From the cell containing the given text, extract its center point as [x, y] coordinate. 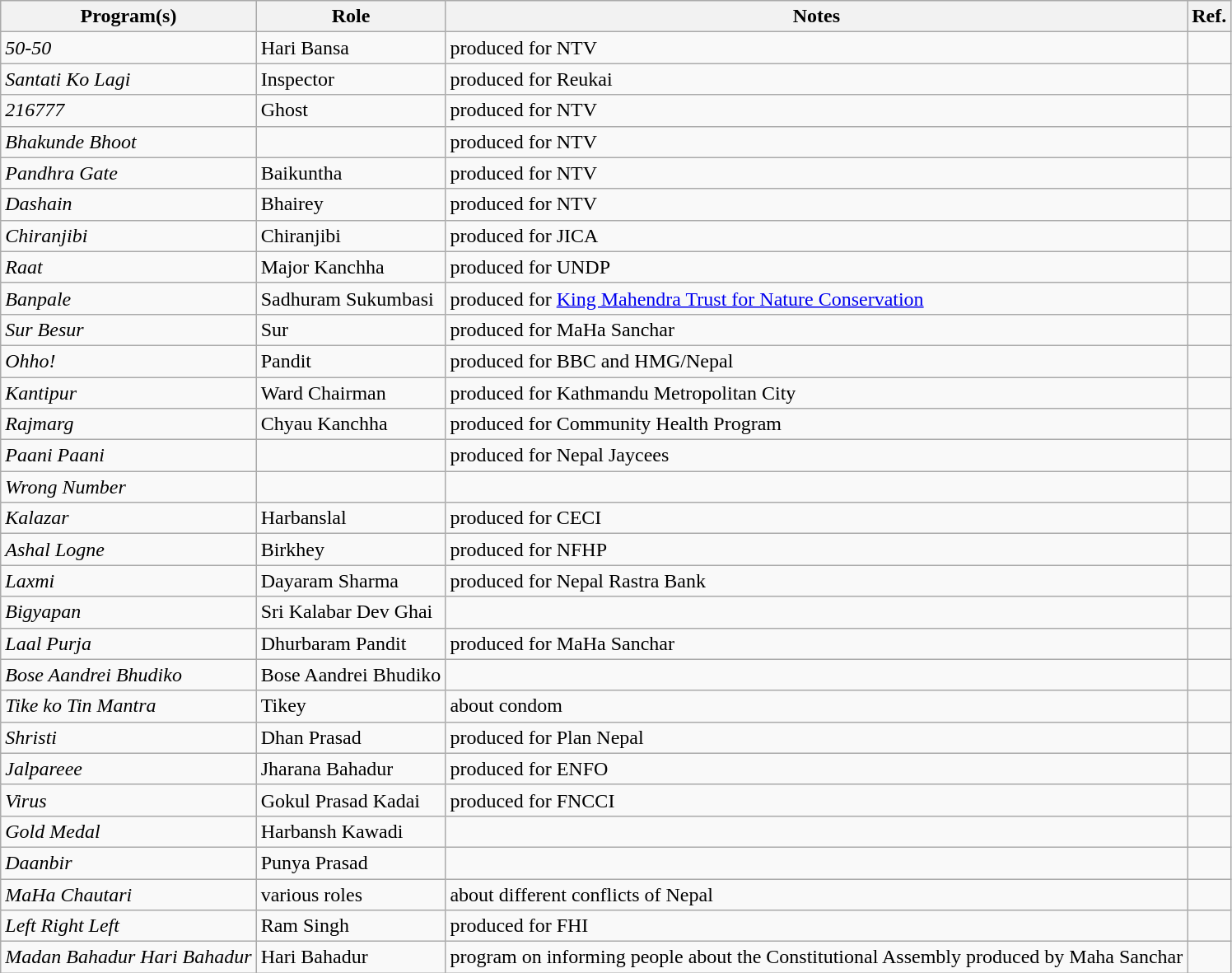
Chyau Kanchha [351, 424]
produced for CECI [817, 518]
Paani Paani [128, 456]
Dayaram Sharma [351, 581]
Sri Kalabar Dev Ghai [351, 612]
Bhairey [351, 204]
Tikey [351, 706]
Program(s) [128, 16]
produced for FNCCI [817, 800]
Pandit [351, 361]
Ghost [351, 110]
produced for Reukai [817, 79]
Hari Bansa [351, 48]
Rajmarg [128, 424]
produced for Nepal Rastra Bank [817, 581]
produced for Plan Nepal [817, 737]
Jharana Bahadur [351, 769]
Tike ko Tin Mantra [128, 706]
Ohho! [128, 361]
Left Right Left [128, 926]
Pandhra Gate [128, 173]
Shristi [128, 737]
about condom [817, 706]
produced for ENFO [817, 769]
Harbanslal [351, 518]
produced for Community Health Program [817, 424]
Bigyapan [128, 612]
216777 [128, 110]
50-50 [128, 48]
Kantipur [128, 393]
Raat [128, 267]
program on informing people about the Constitutional Assembly produced by Maha Sanchar [817, 957]
Kalazar [128, 518]
Birkhey [351, 550]
Madan Bahadur Hari Bahadur [128, 957]
Ram Singh [351, 926]
produced for FHI [817, 926]
produced for Kathmandu Metropolitan City [817, 393]
about different conflicts of Nepal [817, 894]
produced for JICA [817, 236]
Notes [817, 16]
Virus [128, 800]
Sur [351, 330]
Gold Medal [128, 831]
Role [351, 16]
Ashal Logne [128, 550]
Hari Bahadur [351, 957]
Ward Chairman [351, 393]
Laal Purja [128, 643]
various roles [351, 894]
MaHa Chautari [128, 894]
Sur Besur [128, 330]
Dhurbaram Pandit [351, 643]
Major Kanchha [351, 267]
Laxmi [128, 581]
produced for BBC and HMG/Nepal [817, 361]
Harbansh Kawadi [351, 831]
Santati Ko Lagi [128, 79]
Inspector [351, 79]
Wrong Number [128, 487]
Ref. [1209, 16]
Banpale [128, 298]
Gokul Prasad Kadai [351, 800]
Daanbir [128, 863]
Dhan Prasad [351, 737]
produced for King Mahendra Trust for Nature Conservation [817, 298]
Baikuntha [351, 173]
produced for NFHP [817, 550]
produced for UNDP [817, 267]
Bhakunde Bhoot [128, 142]
Punya Prasad [351, 863]
Jalpareee [128, 769]
Sadhuram Sukumbasi [351, 298]
produced for Nepal Jaycees [817, 456]
Dashain [128, 204]
